Output the (X, Y) coordinate of the center of the cell containing the given text.  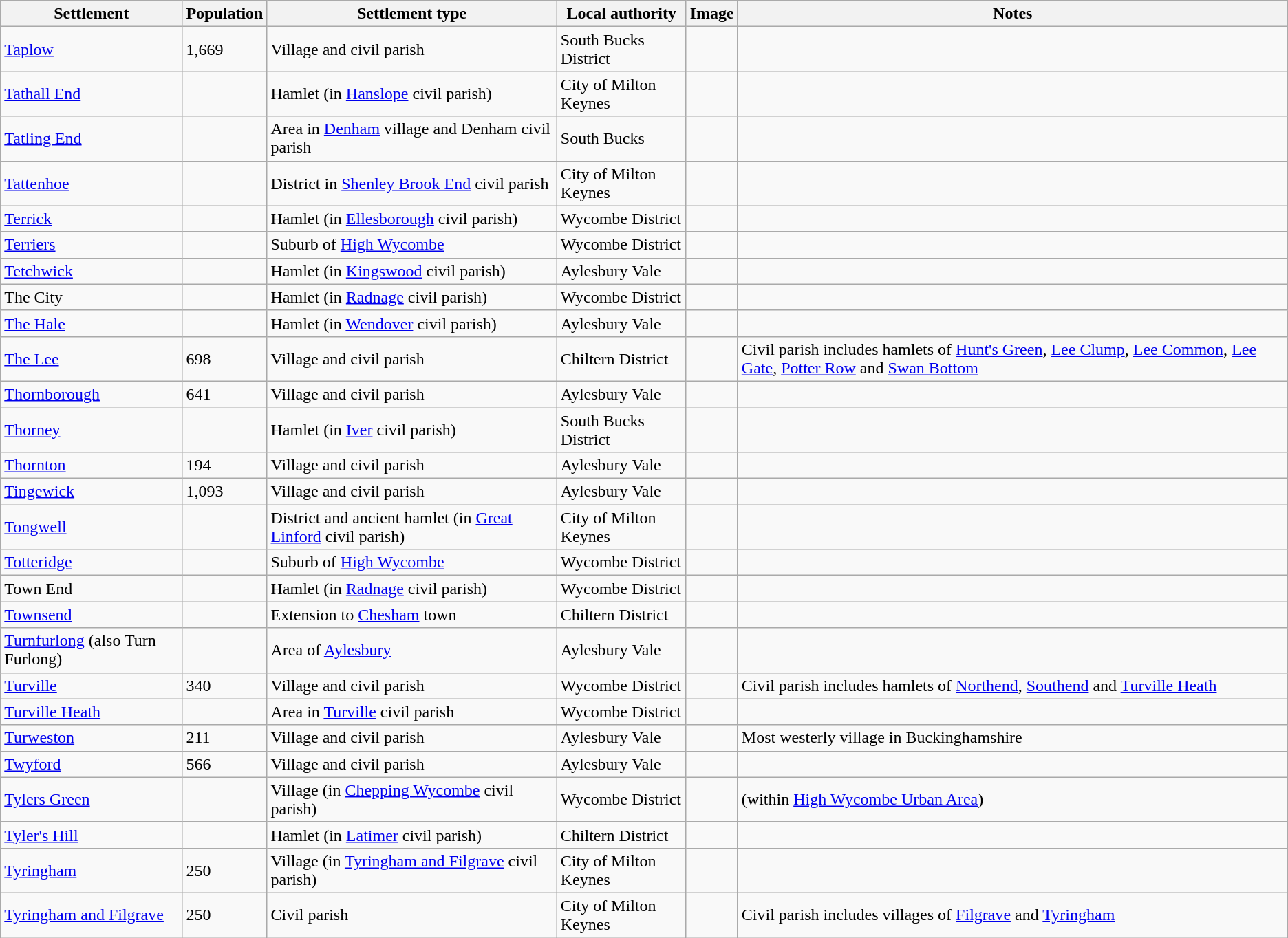
340 (224, 686)
District and ancient hamlet (in Great Linford civil parish) (411, 527)
Settlement (92, 14)
Terrick (92, 219)
Totteridge (92, 563)
Turnfurlong (also Turn Furlong) (92, 651)
Twyford (92, 764)
1,669 (224, 50)
Village (in Chepping Wycombe civil parish) (411, 799)
1,093 (224, 492)
Tongwell (92, 527)
Taplow (92, 50)
South Bucks (621, 139)
Civil parish includes hamlets of Hunt's Green, Lee Clump, Lee Common, Lee Gate, Potter Row and Swan Bottom (1013, 359)
Terriers (92, 245)
Turville Heath (92, 712)
641 (224, 394)
Population (224, 14)
194 (224, 466)
Turville (92, 686)
Tetchwick (92, 271)
Hamlet (in Ellesborough civil parish) (411, 219)
211 (224, 738)
Hamlet (in Hanslope civil parish) (411, 94)
Local authority (621, 14)
Area of Aylesbury (411, 651)
Hamlet (in Latimer civil parish) (411, 835)
Thornton (92, 466)
Settlement type (411, 14)
Hamlet (in Iver civil parish) (411, 429)
Turweston (92, 738)
The Hale (92, 323)
Hamlet (in Kingswood civil parish) (411, 271)
Tatling End (92, 139)
Tyringham and Filgrave (92, 915)
Extension to Chesham town (411, 615)
(within High Wycombe Urban Area) (1013, 799)
Thornborough (92, 394)
The Lee (92, 359)
698 (224, 359)
District in Shenley Brook End civil parish (411, 183)
Hamlet (in Wendover civil parish) (411, 323)
Tylers Green (92, 799)
Area in Turville civil parish (411, 712)
Tyler's Hill (92, 835)
Most westerly village in Buckinghamshire (1013, 738)
Area in Denham village and Denham civil parish (411, 139)
Tingewick (92, 492)
Town End (92, 589)
Village (in Tyringham and Filgrave civil parish) (411, 871)
Townsend (92, 615)
Tattenhoe (92, 183)
Tathall End (92, 94)
Image (711, 14)
Civil parish (411, 915)
Notes (1013, 14)
Thorney (92, 429)
Civil parish includes hamlets of Northend, Southend and Turville Heath (1013, 686)
Tyringham (92, 871)
Civil parish includes villages of Filgrave and Tyringham (1013, 915)
The City (92, 297)
566 (224, 764)
